Extract the [X, Y] coordinate from the center of the cell holding the provided text.  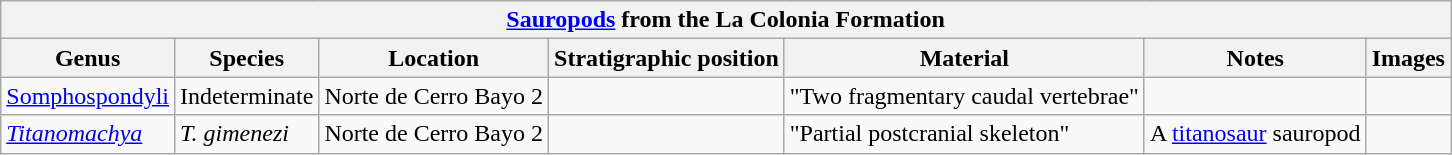
Species [247, 58]
Genus [88, 58]
Stratigraphic position [667, 58]
Notes [1255, 58]
Indeterminate [247, 96]
T. gimenezi [247, 134]
Titanomachya [88, 134]
"Partial postcranial skeleton" [964, 134]
Images [1408, 58]
"Two fragmentary caudal vertebrae" [964, 96]
Sauropods from the La Colonia Formation [726, 20]
Location [434, 58]
Material [964, 58]
Somphospondyli [88, 96]
A titanosaur sauropod [1255, 134]
